Provide the (X, Y) coordinate of the cell's center where the given text is located.  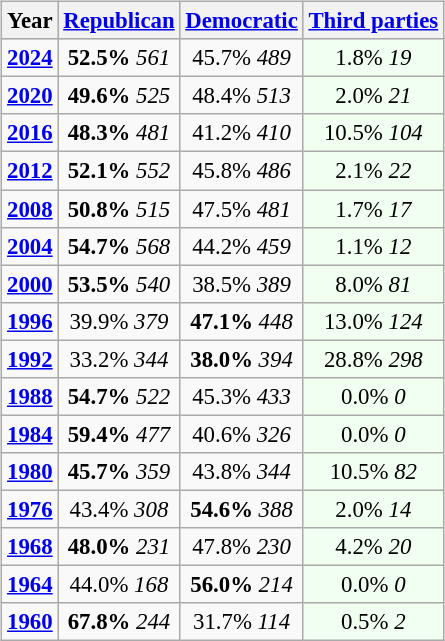
1968 (30, 547)
1996 (30, 321)
31.7% 114 (242, 622)
1.1% 12 (373, 246)
1.7% 17 (373, 209)
2.0% 21 (373, 96)
2.1% 22 (373, 171)
0.5% 2 (373, 622)
10.5% 82 (373, 472)
2.0% 14 (373, 509)
47.5% 481 (242, 209)
45.3% 433 (242, 396)
Democratic (242, 21)
43.8% 344 (242, 472)
8.0% 81 (373, 284)
2008 (30, 209)
Republican (119, 21)
1976 (30, 509)
41.2% 410 (242, 133)
49.6% 525 (119, 96)
45.8% 486 (242, 171)
47.8% 230 (242, 547)
2024 (30, 58)
1980 (30, 472)
38.5% 389 (242, 284)
1960 (30, 622)
50.8% 515 (119, 209)
48.0% 231 (119, 547)
1964 (30, 584)
43.4% 308 (119, 509)
54.6% 388 (242, 509)
1992 (30, 359)
33.2% 344 (119, 359)
48.3% 481 (119, 133)
1984 (30, 434)
45.7% 489 (242, 58)
40.6% 326 (242, 434)
39.9% 379 (119, 321)
52.5% 561 (119, 58)
2016 (30, 133)
28.8% 298 (373, 359)
47.1% 448 (242, 321)
4.2% 20 (373, 547)
Third parties (373, 21)
44.2% 459 (242, 246)
45.7% 359 (119, 472)
59.4% 477 (119, 434)
52.1% 552 (119, 171)
Year (30, 21)
2000 (30, 284)
1988 (30, 396)
44.0% 168 (119, 584)
67.8% 244 (119, 622)
48.4% 513 (242, 96)
54.7% 522 (119, 396)
13.0% 124 (373, 321)
2012 (30, 171)
54.7% 568 (119, 246)
38.0% 394 (242, 359)
53.5% 540 (119, 284)
56.0% 214 (242, 584)
2020 (30, 96)
1.8% 19 (373, 58)
10.5% 104 (373, 133)
2004 (30, 246)
